Return (x, y) of the center of cell containing provided text 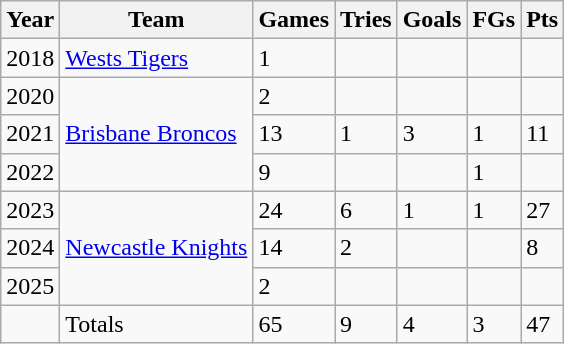
Wests Tigers (156, 58)
11 (542, 134)
Games (294, 20)
2024 (30, 248)
2021 (30, 134)
2018 (30, 58)
Pts (542, 20)
13 (294, 134)
2020 (30, 96)
8 (542, 248)
Year (30, 20)
2023 (30, 210)
2022 (30, 172)
Team (156, 20)
FGs (494, 20)
4 (432, 324)
47 (542, 324)
Newcastle Knights (156, 248)
2025 (30, 286)
27 (542, 210)
65 (294, 324)
Goals (432, 20)
Brisbane Broncos (156, 134)
24 (294, 210)
6 (366, 210)
Tries (366, 20)
Totals (156, 324)
14 (294, 248)
